For the text-containing cell, return its midpoint in (X, Y) coordinate format. 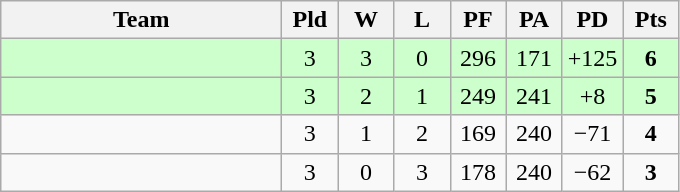
249 (478, 96)
PA (534, 20)
PF (478, 20)
L (422, 20)
178 (478, 172)
−71 (592, 134)
Pts (651, 20)
241 (534, 96)
PD (592, 20)
Pld (310, 20)
+8 (592, 96)
6 (651, 58)
W (366, 20)
169 (478, 134)
5 (651, 96)
171 (534, 58)
4 (651, 134)
296 (478, 58)
−62 (592, 172)
Team (142, 20)
+125 (592, 58)
